Find where the given text appears and provide that cell's center as (x, y) coordinate. 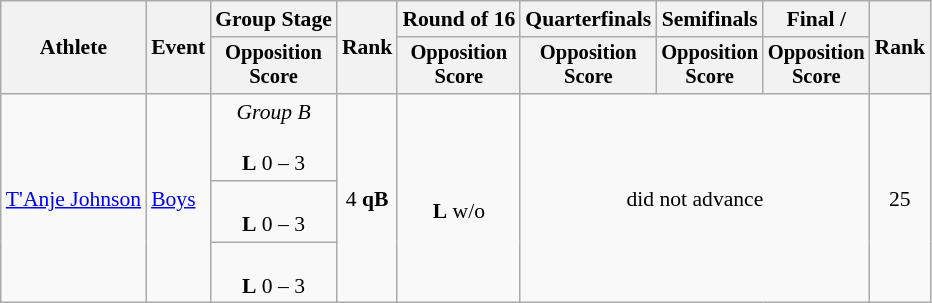
did not advance (694, 198)
T'Anje Johnson (74, 198)
Quarterfinals (588, 19)
L w/o (458, 198)
Event (178, 48)
Round of 16 (458, 19)
Athlete (74, 48)
25 (900, 198)
Group BL 0 – 3 (274, 138)
Group Stage (274, 19)
Semifinals (710, 19)
Final / (816, 19)
4 qB (368, 198)
Boys (178, 198)
